Find where the given text appears and provide that cell's center as (X, Y) coordinate. 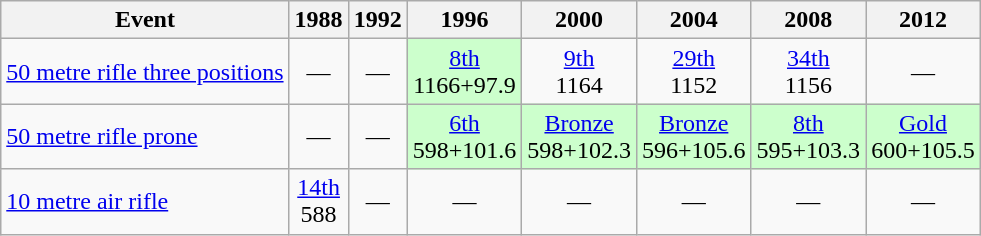
Gold600+105.5 (924, 136)
9th1164 (580, 72)
50 metre rifle prone (145, 136)
10 metre air rifle (145, 202)
29th1152 (694, 72)
Event (145, 20)
2008 (808, 20)
2004 (694, 20)
50 metre rifle three positions (145, 72)
8th595+103.3 (808, 136)
8th1166+97.9 (464, 72)
6th598+101.6 (464, 136)
14th588 (318, 202)
Bronze598+102.3 (580, 136)
1992 (378, 20)
2000 (580, 20)
2012 (924, 20)
1988 (318, 20)
Bronze596+105.6 (694, 136)
34th1156 (808, 72)
1996 (464, 20)
